Return [X, Y] of the center of cell containing provided text 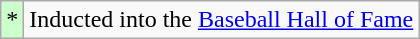
Inducted into the Baseball Hall of Fame [222, 20]
* [12, 20]
